Provide the [X, Y] coordinate of the cell's center where the given text is located.  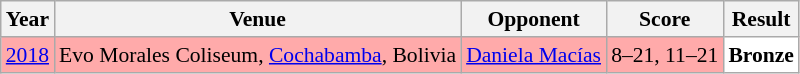
Daniela Macías [534, 55]
Bronze [761, 55]
Venue [258, 19]
Year [28, 19]
Evo Morales Coliseum, Cochabamba, Bolivia [258, 55]
Result [761, 19]
Opponent [534, 19]
2018 [28, 55]
Score [664, 19]
8–21, 11–21 [664, 55]
